Search for the cell housing the specified text and yield its (X, Y) center coordinate. 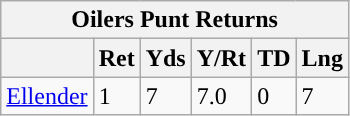
Ret (116, 58)
Lng (322, 58)
Yds (166, 58)
Oilers Punt Returns (175, 20)
Ellender (47, 96)
Y/Rt (221, 58)
TD (274, 58)
0 (274, 96)
7.0 (221, 96)
1 (116, 96)
